Capture the cell that displays the provided text and extract its (X, Y) central coordinate. 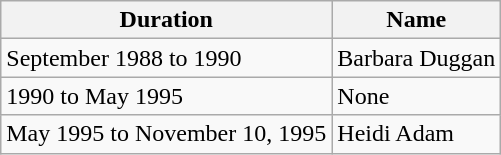
Name (416, 20)
September 1988 to 1990 (166, 58)
None (416, 96)
Barbara Duggan (416, 58)
Heidi Adam (416, 134)
Duration (166, 20)
1990 to May 1995 (166, 96)
May 1995 to November 10, 1995 (166, 134)
